Return the (x, y) coordinate for the center point of the cell that contains the specified text.  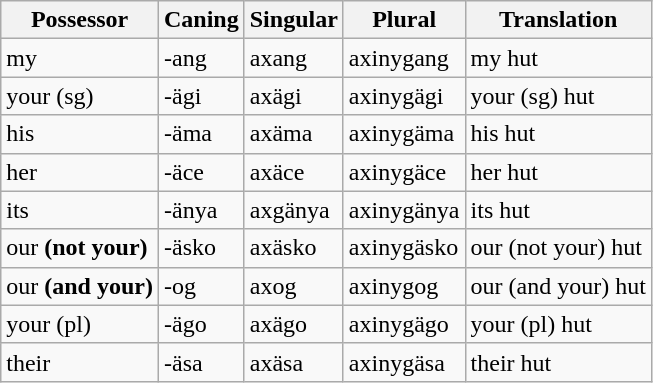
axgänya (294, 210)
your (pl) (80, 324)
-äce (201, 172)
Caning (201, 20)
axinygänya (404, 210)
its hut (558, 210)
his hut (558, 134)
his (80, 134)
our (not your) (80, 248)
Translation (558, 20)
-äma (201, 134)
axäce (294, 172)
-äsa (201, 362)
-änya (201, 210)
Possessor (80, 20)
axinygäsa (404, 362)
axägi (294, 96)
their hut (558, 362)
axinygägo (404, 324)
her (80, 172)
our (and your) (80, 286)
their (80, 362)
your (sg) hut (558, 96)
-og (201, 286)
axinygäsko (404, 248)
axang (294, 58)
-äsko (201, 248)
its (80, 210)
axinygog (404, 286)
axäma (294, 134)
axägo (294, 324)
our (not your) hut (558, 248)
Plural (404, 20)
axinygäce (404, 172)
axinygang (404, 58)
-ägi (201, 96)
axäsko (294, 248)
-ang (201, 58)
axäsa (294, 362)
axinygäma (404, 134)
axinygägi (404, 96)
your (sg) (80, 96)
Singular (294, 20)
her hut (558, 172)
axog (294, 286)
our (and your) hut (558, 286)
my (80, 58)
my hut (558, 58)
your (pl) hut (558, 324)
-ägo (201, 324)
